Provide the [X, Y] coordinate of the cell's center where the given text is located.  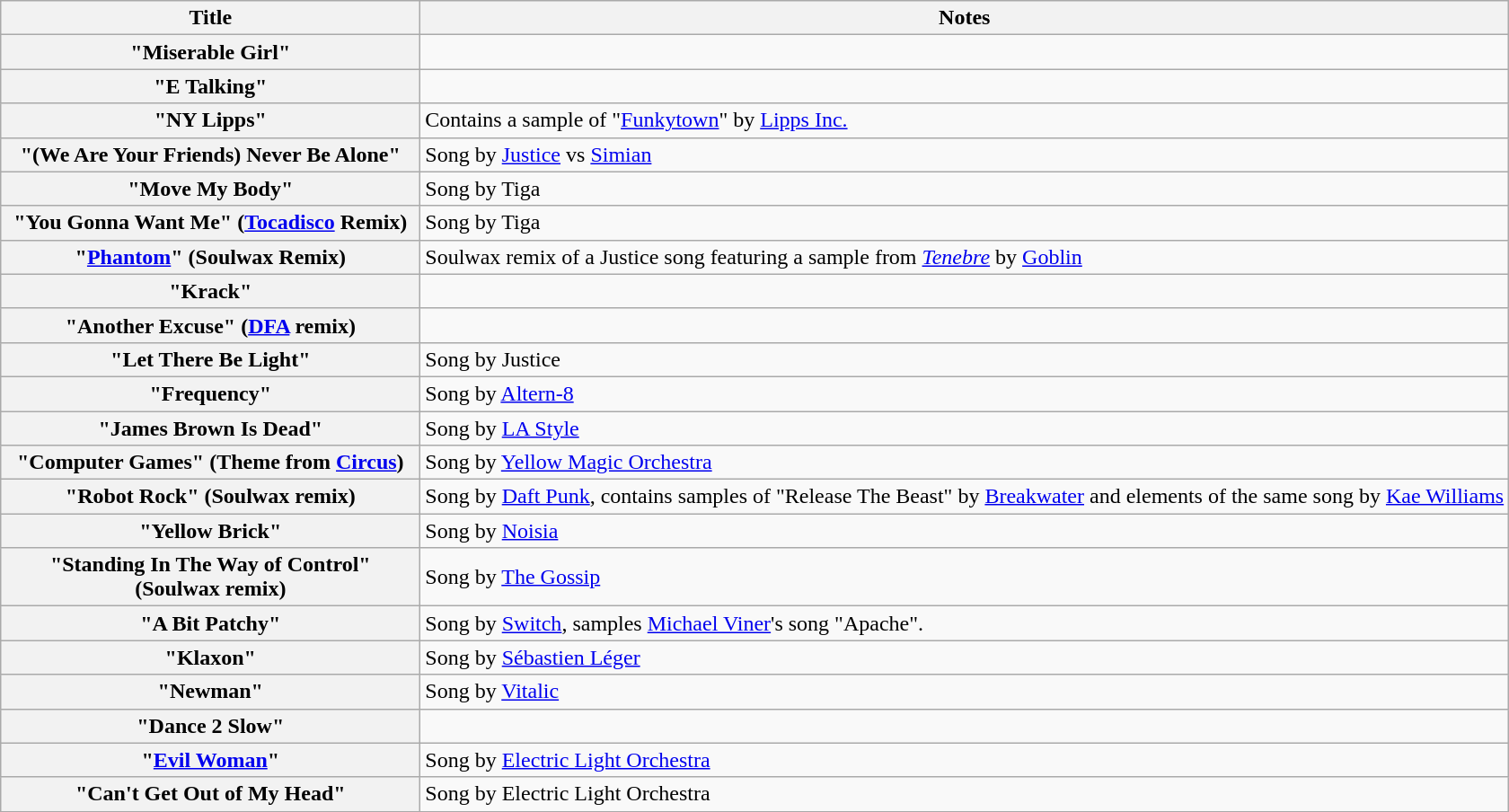
Song by The Gossip [965, 577]
"Miserable Girl" [210, 52]
"(We Are Your Friends) Never Be Alone" [210, 154]
Song by Yellow Magic Orchestra [965, 463]
Notes [965, 18]
Soulwax remix of a Justice song featuring a sample from Tenebre by Goblin [965, 257]
"Dance 2 Slow" [210, 726]
"Let There Be Light" [210, 359]
Song by Vitalic [965, 692]
Song by Sébastien Léger [965, 658]
Song by Altern-8 [965, 393]
"Move My Body" [210, 189]
"You Gonna Want Me" (Tocadisco Remix) [210, 223]
"Computer Games" (Theme from Circus) [210, 463]
Song by Noisia [965, 531]
"Phantom" (Soulwax Remix) [210, 257]
"Yellow Brick" [210, 531]
"Robot Rock" (Soulwax remix) [210, 497]
"James Brown Is Dead" [210, 428]
"Klaxon" [210, 658]
Song by Switch, samples Michael Viner's song "Apache". [965, 623]
"Newman" [210, 692]
"NY Lipps" [210, 120]
Song by Daft Punk, contains samples of "Release The Beast" by Breakwater and elements of the same song by Kae Williams [965, 497]
"Frequency" [210, 393]
"Standing In The Way of Control" (Soulwax remix) [210, 577]
Song by LA Style [965, 428]
"E Talking" [210, 86]
"A Bit Patchy" [210, 623]
Title [210, 18]
"Another Excuse" (DFA remix) [210, 325]
"Can't Get Out of My Head" [210, 794]
Contains a sample of "Funkytown" by Lipps Inc. [965, 120]
Song by Justice vs Simian [965, 154]
Song by Justice [965, 359]
"Evil Woman" [210, 760]
"Krack" [210, 291]
